Locate the cell with the specified text and output its [X, Y] center coordinate. 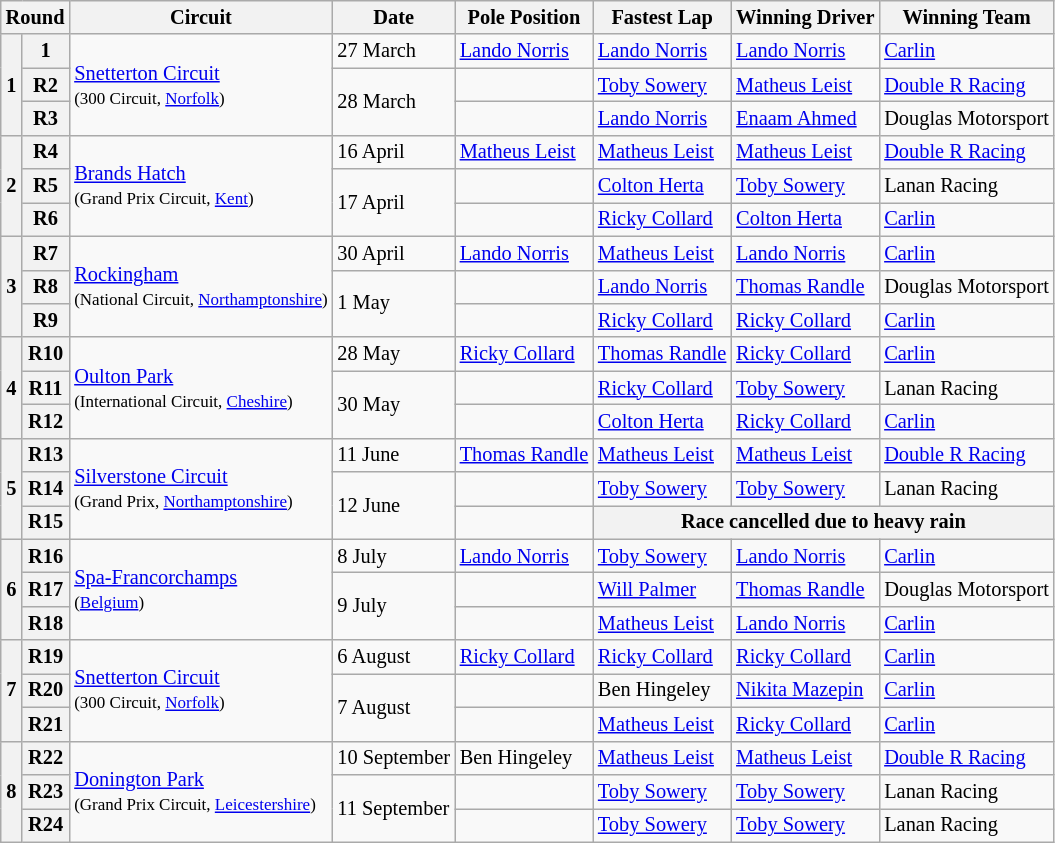
R23 [46, 791]
Circuit [200, 17]
Spa-Francorchamps(Belgium) [200, 590]
R17 [46, 589]
R3 [46, 118]
Pole Position [524, 17]
R21 [46, 724]
7 August [393, 706]
R24 [46, 825]
Rockingham(National Circuit, Northamptonshire) [200, 286]
6 August [393, 657]
R6 [46, 219]
28 May [393, 354]
Race cancelled due to heavy rain [824, 522]
R10 [46, 354]
10 September [393, 758]
6 [12, 590]
Fastest Lap [662, 17]
4 [12, 388]
28 March [393, 102]
R2 [46, 85]
R16 [46, 556]
1 May [393, 304]
3 [12, 286]
R18 [46, 623]
7 [12, 690]
2 [12, 186]
8 [12, 792]
Silverstone Circuit(Grand Prix, Northamptonshire) [200, 488]
30 April [393, 253]
R20 [46, 690]
12 June [393, 506]
8 July [393, 556]
Nikita Mazepin [805, 690]
R22 [46, 758]
R5 [46, 186]
R8 [46, 287]
R14 [46, 489]
R7 [46, 253]
Brands Hatch(Grand Prix Circuit, Kent) [200, 186]
Donington Park(Grand Prix Circuit, Leicestershire) [200, 792]
R11 [46, 388]
R15 [46, 522]
R13 [46, 455]
Round [36, 17]
16 April [393, 152]
Winning Driver [805, 17]
R9 [46, 320]
Oulton Park(International Circuit, Cheshire) [200, 388]
Date [393, 17]
R19 [46, 657]
9 July [393, 606]
Will Palmer [662, 589]
R4 [46, 152]
R12 [46, 421]
Enaam Ahmed [805, 118]
30 May [393, 404]
17 April [393, 202]
27 March [393, 51]
11 June [393, 455]
Winning Team [966, 17]
5 [12, 488]
11 September [393, 808]
